From the cell containing the given text, extract its center point as [X, Y] coordinate. 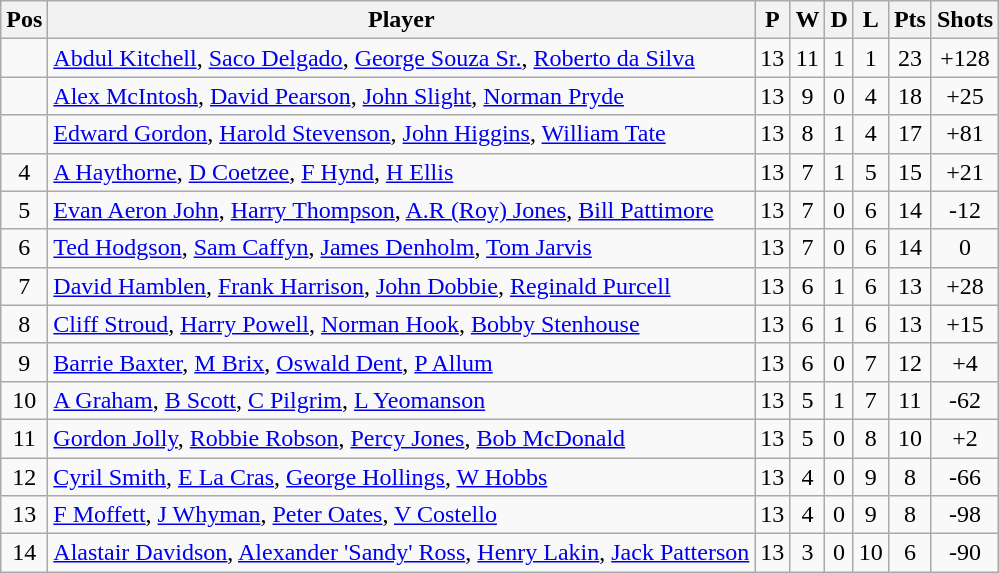
Gordon Jolly, Robbie Robson, Percy Jones, Bob McDonald [402, 438]
Barrie Baxter, M Brix, Oswald Dent, P Allum [402, 362]
Player [402, 20]
Alastair Davidson, Alexander 'Sandy' Ross, Henry Lakin, Jack Patterson [402, 553]
+28 [964, 286]
3 [808, 553]
David Hamblen, Frank Harrison, John Dobbie, Reginald Purcell [402, 286]
+25 [964, 96]
-90 [964, 553]
L [870, 20]
Pts [910, 20]
Abdul Kitchell, Saco Delgado, George Souza Sr., Roberto da Silva [402, 58]
Alex McIntosh, David Pearson, John Slight, Norman Pryde [402, 96]
Edward Gordon, Harold Stevenson, John Higgins, William Tate [402, 134]
23 [910, 58]
17 [910, 134]
Cliff Stroud, Harry Powell, Norman Hook, Bobby Stenhouse [402, 324]
A Haythorne, D Coetzee, F Hynd, H Ellis [402, 172]
W [808, 20]
-98 [964, 515]
Shots [964, 20]
Pos [24, 20]
Ted Hodgson, Sam Caffyn, James Denholm, Tom Jarvis [402, 248]
+15 [964, 324]
18 [910, 96]
+128 [964, 58]
+4 [964, 362]
15 [910, 172]
+2 [964, 438]
+81 [964, 134]
Cyril Smith, E La Cras, George Hollings, W Hobbs [402, 477]
-66 [964, 477]
A Graham, B Scott, C Pilgrim, L Yeomanson [402, 400]
D [839, 20]
F Moffett, J Whyman, Peter Oates, V Costello [402, 515]
Evan Aeron John, Harry Thompson, A.R (Roy) Jones, Bill Pattimore [402, 210]
-12 [964, 210]
+21 [964, 172]
-62 [964, 400]
P [772, 20]
